Scan for the cell matching the given text and deliver its [X, Y] coordinate at center. 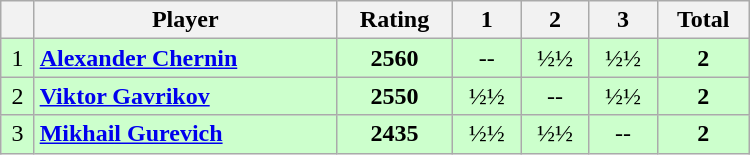
Alexander Chernin [185, 58]
Player [185, 20]
2560 [394, 58]
Rating [394, 20]
Total [703, 20]
2550 [394, 96]
2435 [394, 134]
Viktor Gavrikov [185, 96]
Mikhail Gurevich [185, 134]
